For the text-containing cell, return its midpoint in [X, Y] coordinate format. 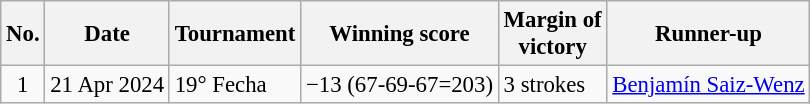
Margin ofvictory [552, 34]
Tournament [234, 34]
3 strokes [552, 85]
1 [23, 85]
Date [107, 34]
21 Apr 2024 [107, 85]
−13 (67-69-67=203) [400, 85]
Benjamín Saiz-Wenz [708, 85]
No. [23, 34]
19° Fecha [234, 85]
Runner-up [708, 34]
Winning score [400, 34]
